Determine the (X, Y) coordinate at the center of the cell enclosing the given text.  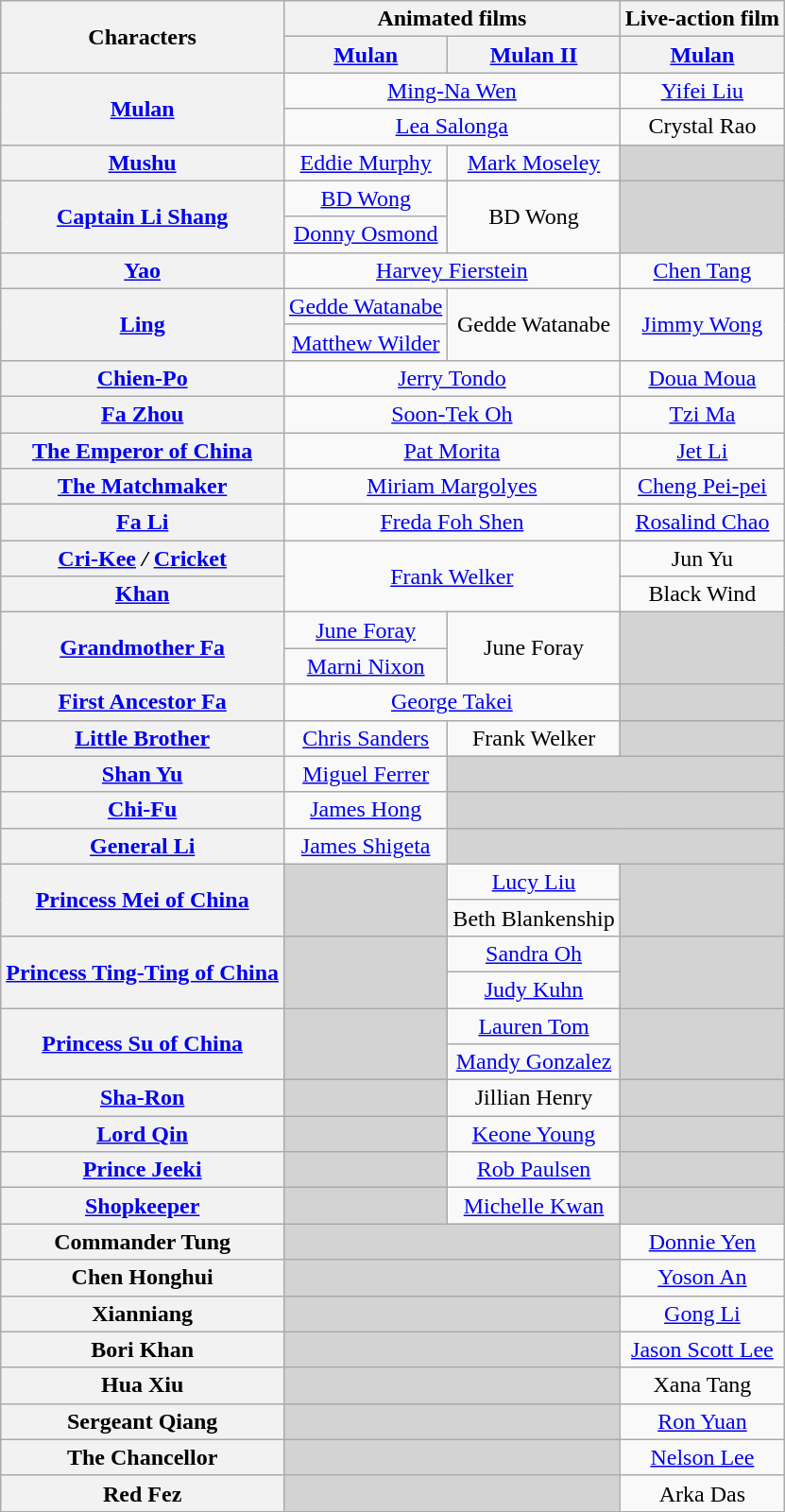
Rob Paulsen (534, 1170)
Eddie Murphy (367, 163)
James Shigeta (367, 846)
Donnie Yen (702, 1242)
Khan (143, 594)
Doua Moua (702, 378)
Yao (143, 270)
Sergeant Qiang (143, 1421)
Captain Li Shang (143, 216)
Jason Scott Lee (702, 1349)
Michelle Kwan (534, 1206)
Pat Morita (452, 451)
Princess Mei of China (143, 900)
Cheng Pei-pei (702, 487)
Chris Sanders (367, 738)
Harvey Fierstein (452, 270)
James Hong (367, 810)
Lauren Tom (534, 1025)
Matthew Wilder (367, 342)
George Takei (452, 702)
Fa Zhou (143, 414)
Ling (143, 324)
Miriam Margolyes (452, 487)
Bori Khan (143, 1349)
Ming-Na Wen (452, 91)
Xana Tang (702, 1385)
Live-action film (702, 19)
Hua Xiu (143, 1385)
Jillian Henry (534, 1098)
The Matchmaker (143, 487)
Sandra Oh (534, 954)
Donny Osmond (367, 234)
Fa Li (143, 523)
Characters (143, 37)
Ron Yuan (702, 1421)
Mulan II (534, 55)
Beth Blankenship (534, 918)
Tzi Ma (702, 414)
Prince Jeeki (143, 1170)
Arka Das (702, 1493)
Mandy Gonzalez (534, 1062)
Lucy Liu (534, 882)
Commander Tung (143, 1242)
Little Brother (143, 738)
Lea Salonga (452, 127)
Soon-Tek Oh (452, 414)
Freda Foh Shen (452, 523)
Shan Yu (143, 774)
Mark Moseley (534, 163)
Animated films (452, 19)
Yoson An (702, 1278)
First Ancestor Fa (143, 702)
Miguel Ferrer (367, 774)
Keone Young (534, 1134)
Grandmother Fa (143, 648)
Judy Kuhn (534, 989)
Princess Ting-Ting of China (143, 971)
Chi-Fu (143, 810)
Marni Nixon (367, 666)
Gong Li (702, 1314)
Sha-Ron (143, 1098)
Jet Li (702, 451)
Nelson Lee (702, 1457)
Jimmy Wong (702, 324)
Crystal Rao (702, 127)
General Li (143, 846)
Chen Honghui (143, 1278)
Red Fez (143, 1493)
Xianniang (143, 1314)
Black Wind (702, 594)
Lord Qin (143, 1134)
Rosalind Chao (702, 523)
The Chancellor (143, 1457)
Mushu (143, 163)
Chen Tang (702, 270)
Chien-Po (143, 378)
Jerry Tondo (452, 378)
Jun Yu (702, 558)
The Emperor of China (143, 451)
Shopkeeper (143, 1206)
Princess Su of China (143, 1043)
Cri-Kee / Cricket (143, 558)
Yifei Liu (702, 91)
